Identify which cell holds the provided text, then report its [X, Y] central coordinate. 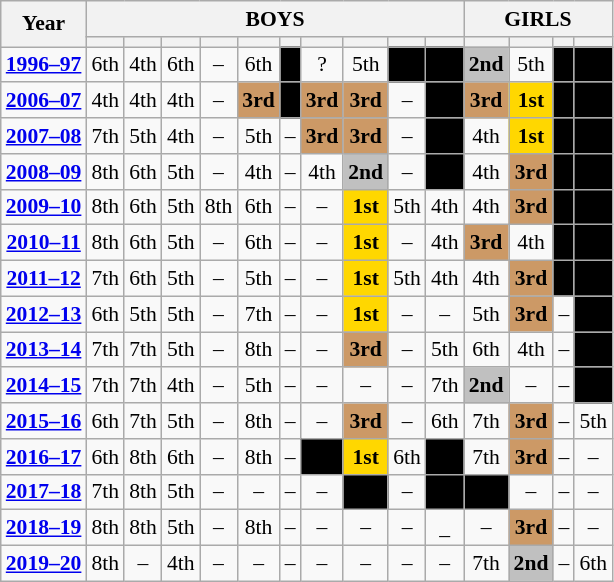
2010–11 [44, 243]
2006–07 [44, 101]
Year [44, 24]
GIRLS [538, 19]
? [322, 65]
2011–12 [44, 279]
2009–10 [44, 207]
2015–16 [44, 421]
2007–08 [44, 136]
2018–19 [44, 528]
2008–09 [44, 172]
BOYS [274, 19]
2014–15 [44, 386]
2016–17 [44, 457]
2019–20 [44, 564]
_ [445, 528]
1996–97 [44, 65]
2013–14 [44, 350]
2012–13 [44, 314]
2017–18 [44, 492]
